Search for the cell housing the specified text and yield its [x, y] center coordinate. 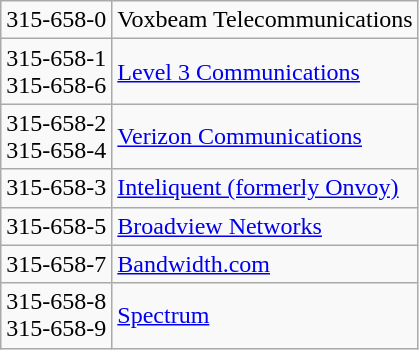
315-658-0 [56, 20]
Voxbeam Telecommunications [265, 20]
Spectrum [265, 316]
Level 3 Communications [265, 72]
Broadview Networks [265, 226]
315-658-3 [56, 188]
315-658-5 [56, 226]
315-658-1315-658-6 [56, 72]
315-658-7 [56, 264]
Inteliquent (formerly Onvoy) [265, 188]
Verizon Communications [265, 136]
315-658-8315-658-9 [56, 316]
315-658-2315-658-4 [56, 136]
Bandwidth.com [265, 264]
